Output the (X, Y) coordinate of the center of the cell containing the given text.  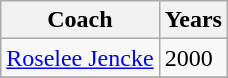
Years (193, 20)
Roselee Jencke (80, 58)
2000 (193, 58)
Coach (80, 20)
